Return the (X, Y) coordinate for the center point of the cell that contains the specified text.  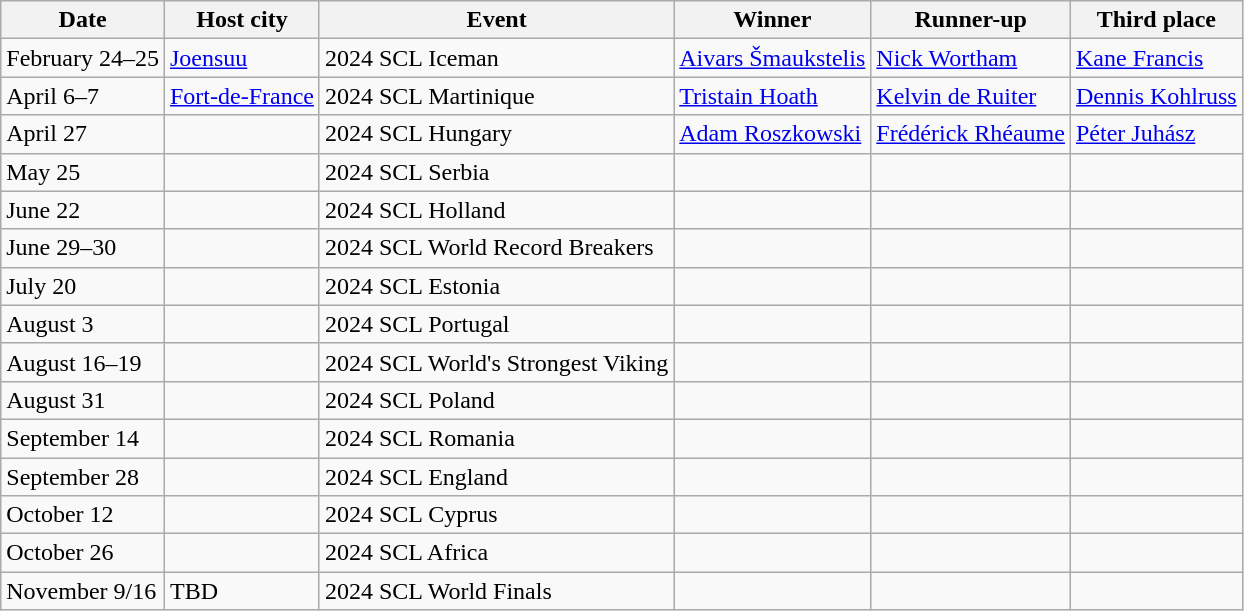
June 29–30 (83, 248)
2024 SCL World Finals (496, 591)
2024 SCL Portugal (496, 324)
Péter Juhász (1156, 134)
2024 SCL Serbia (496, 172)
April 6–7 (83, 96)
October 12 (83, 515)
Nick Wortham (971, 58)
August 31 (83, 400)
Winner (772, 20)
August 16–19 (83, 362)
Third place (1156, 20)
Fort-de-France (242, 96)
2024 SCL Iceman (496, 58)
TBD (242, 591)
2024 SCL Cyprus (496, 515)
June 22 (83, 210)
2024 SCL World Record Breakers (496, 248)
2024 SCL Africa (496, 553)
August 3 (83, 324)
2024 SCL Martinique (496, 96)
2024 SCL World's Strongest Viking (496, 362)
2024 SCL Poland (496, 400)
Adam Roszkowski (772, 134)
Frédérick Rhéaume (971, 134)
October 26 (83, 553)
Runner-up (971, 20)
February 24–25 (83, 58)
2024 SCL Romania (496, 438)
September 28 (83, 477)
2024 SCL England (496, 477)
2024 SCL Estonia (496, 286)
Aivars Šmaukstelis (772, 58)
July 20 (83, 286)
Kelvin de Ruiter (971, 96)
2024 SCL Holland (496, 210)
Tristain Hoath (772, 96)
April 27 (83, 134)
Kane Francis (1156, 58)
May 25 (83, 172)
September 14 (83, 438)
Host city (242, 20)
Event (496, 20)
2024 SCL Hungary (496, 134)
Dennis Kohlruss (1156, 96)
Date (83, 20)
Joensuu (242, 58)
November 9/16 (83, 591)
